From the cell containing the given text, extract its center point as [x, y] coordinate. 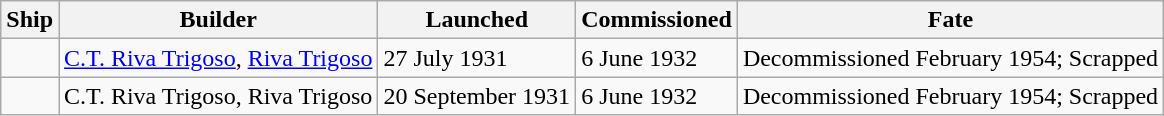
Fate [950, 20]
Ship [30, 20]
Launched [477, 20]
20 September 1931 [477, 96]
Builder [218, 20]
27 July 1931 [477, 58]
Commissioned [657, 20]
